Identify which cell holds the provided text, then report its [x, y] central coordinate. 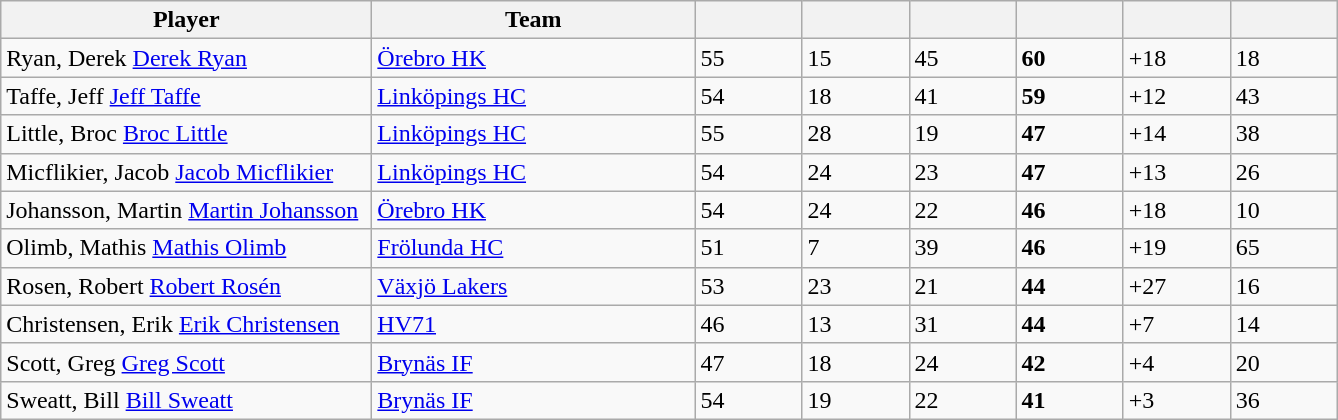
Frölunda HC [534, 248]
+4 [1176, 362]
59 [1070, 96]
+14 [1176, 134]
Rosen, Robert Robert Rosén [186, 286]
+12 [1176, 96]
38 [1284, 134]
+7 [1176, 324]
Player [186, 20]
53 [748, 286]
15 [856, 58]
39 [962, 248]
13 [856, 324]
Little, Broc Broc Little [186, 134]
28 [856, 134]
Sweatt, Bill Bill Sweatt [186, 400]
Christensen, Erik Erik Christensen [186, 324]
20 [1284, 362]
45 [962, 58]
7 [856, 248]
51 [748, 248]
Ryan, Derek Derek Ryan [186, 58]
Scott, Greg Greg Scott [186, 362]
HV71 [534, 324]
65 [1284, 248]
10 [1284, 210]
14 [1284, 324]
43 [1284, 96]
Taffe, Jeff Jeff Taffe [186, 96]
16 [1284, 286]
Olimb, Mathis Mathis Olimb [186, 248]
Växjö Lakers [534, 286]
26 [1284, 172]
+3 [1176, 400]
36 [1284, 400]
42 [1070, 362]
31 [962, 324]
Johansson, Martin Martin Johansson [186, 210]
Team [534, 20]
+27 [1176, 286]
Micflikier, Jacob Jacob Micflikier [186, 172]
+19 [1176, 248]
60 [1070, 58]
21 [962, 286]
+13 [1176, 172]
